Capture the cell that displays the provided text and extract its [x, y] central coordinate. 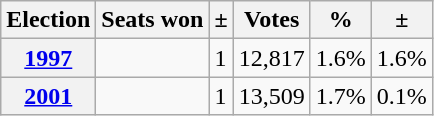
1997 [48, 58]
0.1% [402, 96]
Seats won [152, 20]
12,817 [272, 58]
Votes [272, 20]
Election [48, 20]
2001 [48, 96]
% [340, 20]
13,509 [272, 96]
1.7% [340, 96]
